Detect which cell encompasses the target text, then output its [x, y] center coordinate. 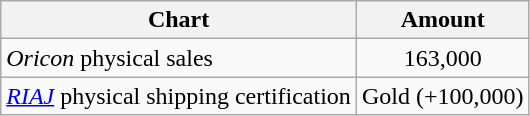
Gold (+100,000) [442, 96]
Oricon physical sales [179, 58]
Chart [179, 20]
RIAJ physical shipping certification [179, 96]
Amount [442, 20]
163,000 [442, 58]
